Extract the (x, y) coordinate from the center of the cell holding the provided text.  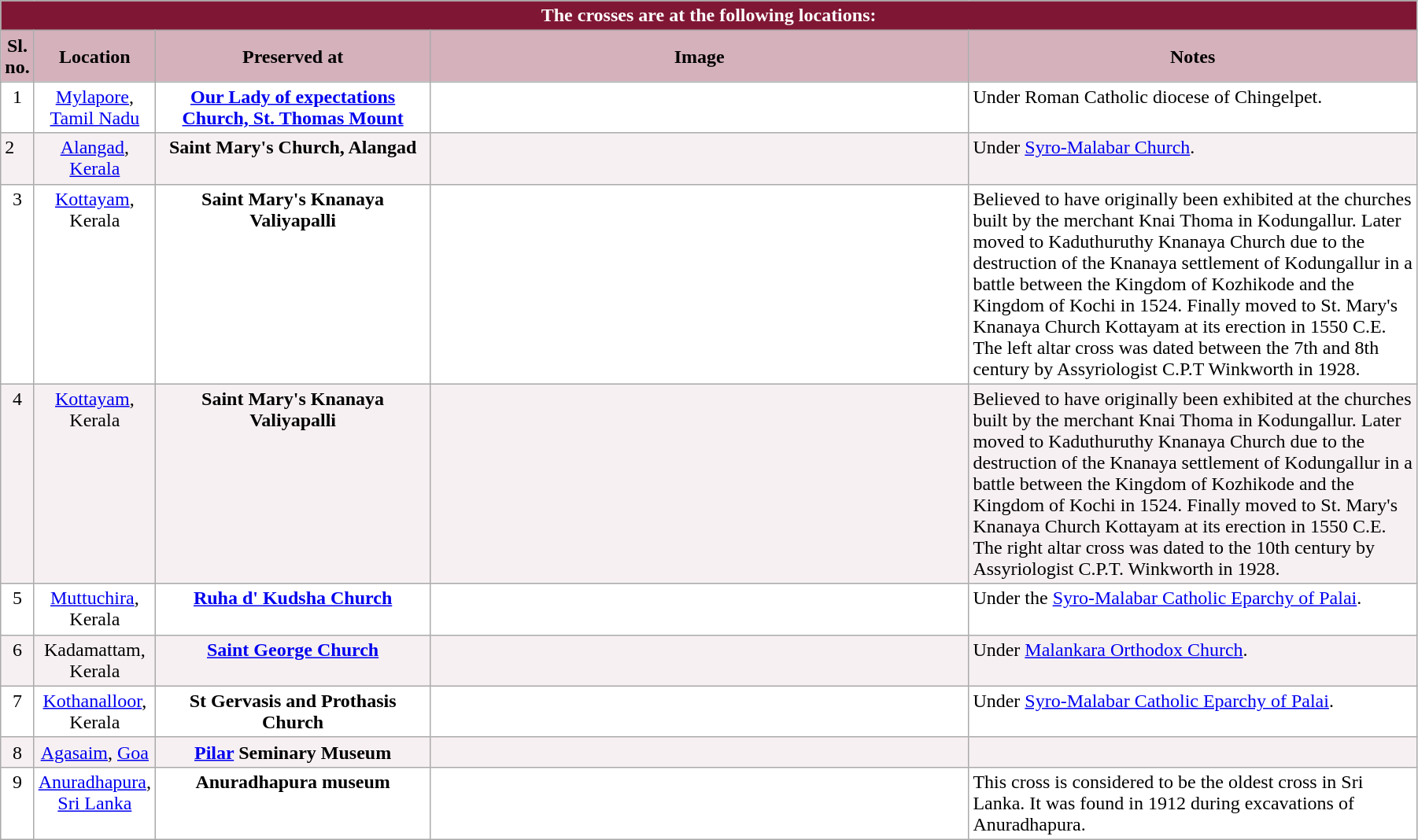
Image (700, 57)
9 (17, 803)
3 (17, 284)
The crosses are at the following locations: (709, 16)
Preserved at (293, 57)
7 (17, 711)
Sl. no. (17, 57)
Our Lady of expectations Church, St. Thomas Mount (293, 107)
Mylapore, Tamil Nadu (94, 107)
Agasaim, Goa (94, 752)
4 (17, 484)
5 (17, 609)
Under Syro-Malabar Church. (1193, 159)
Alangad, Kerala (94, 159)
Saint George Church (293, 661)
Under the Syro-Malabar Catholic Eparchy of Palai. (1193, 609)
St Gervasis and Prothasis Church (293, 711)
Anuradhapura, Sri Lanka (94, 803)
Under Syro-Malabar Catholic Eparchy of Palai. (1193, 711)
Location (94, 57)
This cross is considered to be the oldest cross in Sri Lanka. It was found in 1912 during excavations of Anuradhapura. (1193, 803)
Under Malankara Orthodox Church. (1193, 661)
Kothanalloor, Kerala (94, 711)
6 (17, 661)
Under Roman Catholic diocese of Chingelpet. (1193, 107)
Ruha d' Kudsha Church (293, 609)
Saint Mary's Church, Alangad (293, 159)
8 (17, 752)
2 (17, 159)
Muttuchira, Kerala (94, 609)
Notes (1193, 57)
Anuradhapura museum (293, 803)
Pilar Seminary Museum (293, 752)
Kadamattam, Kerala (94, 661)
1 (17, 107)
